From the cell containing the given text, extract its center point as (X, Y) coordinate. 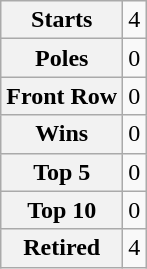
Top 10 (62, 210)
Retired (62, 248)
Wins (62, 134)
Front Row (62, 96)
Top 5 (62, 172)
Poles (62, 58)
Starts (62, 20)
